Scan for the cell matching the given text and deliver its (x, y) coordinate at center. 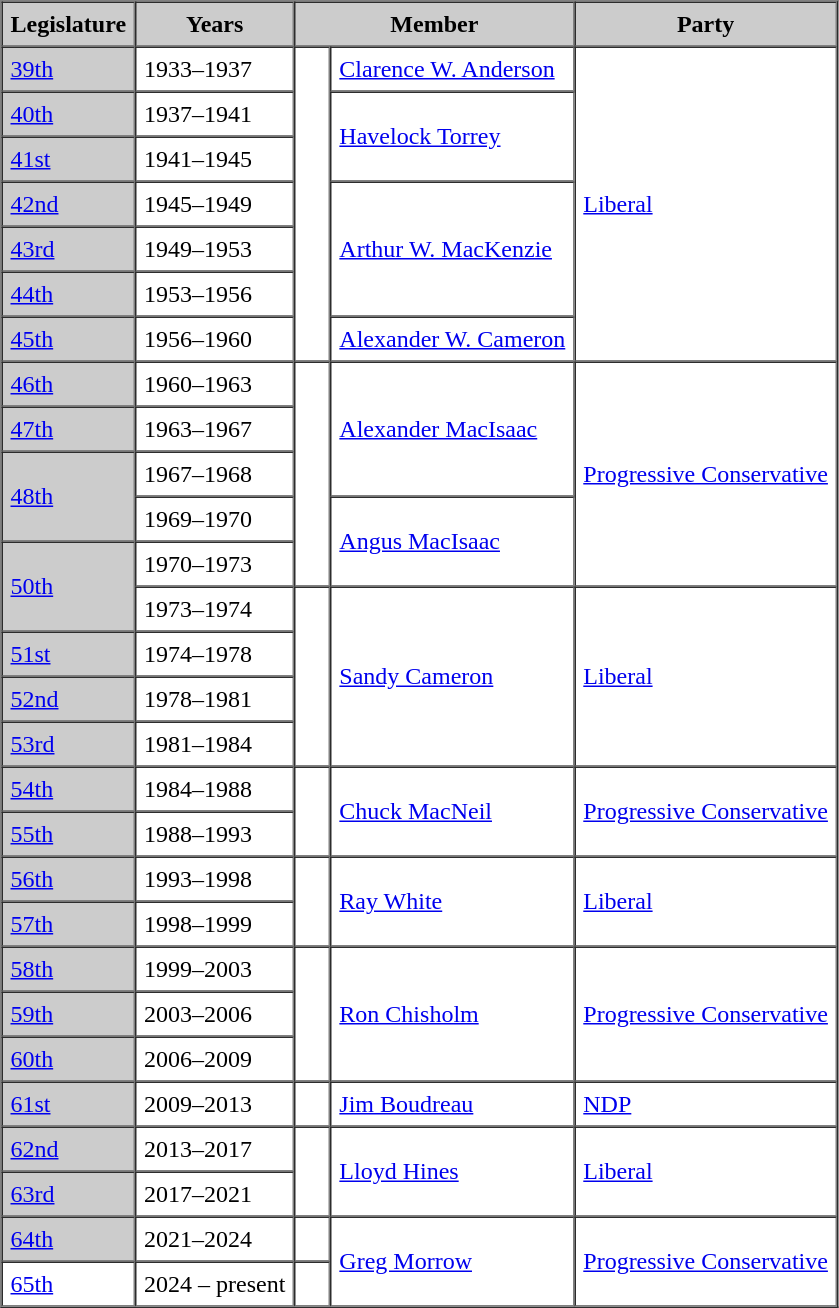
51st (69, 654)
41st (69, 158)
Member (434, 24)
Angus MacIsaac (452, 541)
53rd (69, 744)
2003–2006 (214, 1014)
Ron Chisholm (452, 1014)
39th (69, 68)
55th (69, 834)
46th (69, 384)
54th (69, 788)
1956–1960 (214, 338)
1984–1988 (214, 788)
2013–2017 (214, 1148)
42nd (69, 204)
1973–1974 (214, 608)
48th (69, 497)
1970–1973 (214, 564)
Sandy Cameron (452, 676)
1953–1956 (214, 294)
45th (69, 338)
Alexander W. Cameron (452, 338)
1963–1967 (214, 428)
52nd (69, 698)
Greg Morrow (452, 1261)
Jim Boudreau (452, 1104)
Legislature (69, 24)
NDP (706, 1104)
1998–1999 (214, 924)
1978–1981 (214, 698)
Chuck MacNeil (452, 811)
1960–1963 (214, 384)
Party (706, 24)
40th (69, 114)
2017–2021 (214, 1194)
2021–2024 (214, 1238)
1949–1953 (214, 248)
1974–1978 (214, 654)
2006–2009 (214, 1058)
58th (69, 968)
1967–1968 (214, 474)
Clarence W. Anderson (452, 68)
63rd (69, 1194)
43rd (69, 248)
1993–1998 (214, 878)
57th (69, 924)
44th (69, 294)
65th (69, 1284)
60th (69, 1058)
56th (69, 878)
1999–2003 (214, 968)
59th (69, 1014)
Years (214, 24)
64th (69, 1238)
2009–2013 (214, 1104)
Havelock Torrey (452, 137)
Ray White (452, 901)
Lloyd Hines (452, 1171)
2024 – present (214, 1284)
47th (69, 428)
1969–1970 (214, 518)
Arthur W. MacKenzie (452, 250)
1988–1993 (214, 834)
1933–1937 (214, 68)
1937–1941 (214, 114)
62nd (69, 1148)
61st (69, 1104)
1981–1984 (214, 744)
50th (69, 587)
Alexander MacIsaac (452, 430)
1945–1949 (214, 204)
1941–1945 (214, 158)
